Pinpoint the cell where the given text exists, returning its [X, Y] midpoint coordinate. 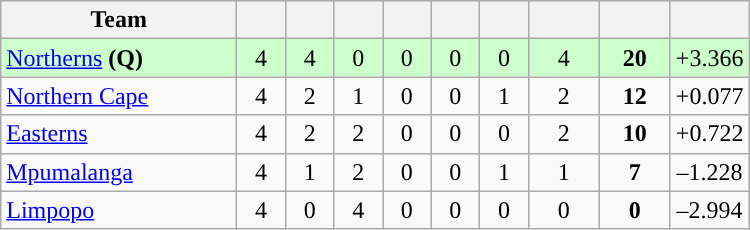
Northern Cape [119, 96]
–1.228 [710, 172]
Easterns [119, 134]
Team [119, 20]
12 [634, 96]
20 [634, 58]
7 [634, 172]
–2.994 [710, 210]
+0.722 [710, 134]
Northerns (Q) [119, 58]
10 [634, 134]
Limpopo [119, 210]
+0.077 [710, 96]
Mpumalanga [119, 172]
+3.366 [710, 58]
